Return (X, Y) of the center of cell containing provided text 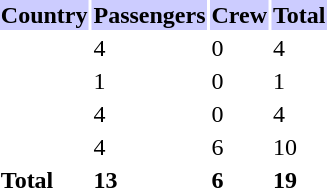
10 (300, 147)
Crew (240, 15)
Passengers (150, 15)
6 (240, 147)
Total (300, 15)
